Detect which cell encompasses the target text, then output its [x, y] center coordinate. 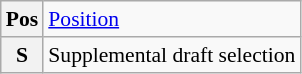
Position [172, 19]
Pos [22, 19]
S [22, 55]
Supplemental draft selection [172, 55]
